From the cell containing the given text, extract its center point as (X, Y) coordinate. 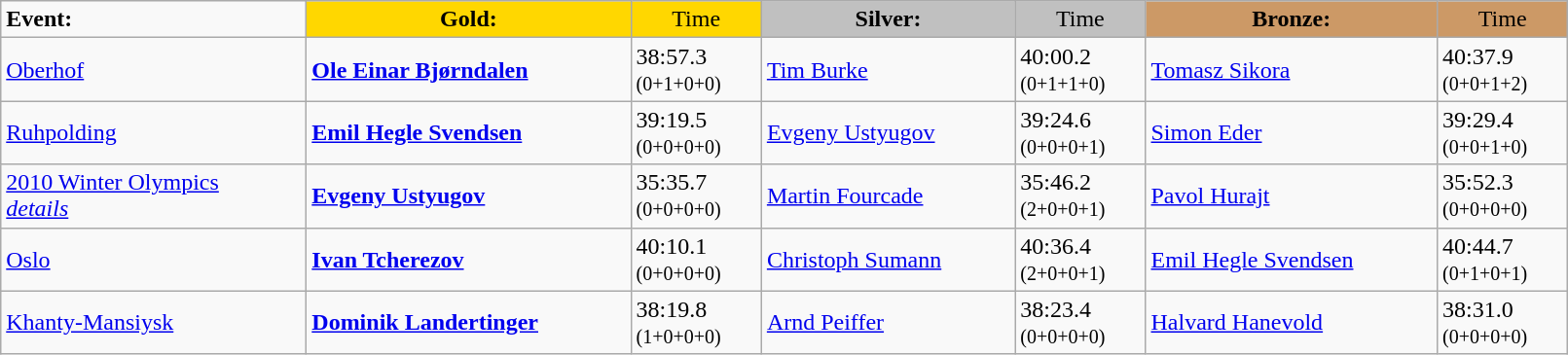
Ivan Tcherezov (469, 259)
40:10.1(0+0+0+0) (696, 259)
38:19.8(1+0+0+0) (696, 323)
Oslo (154, 259)
Martin Fourcade (888, 196)
35:52.3(0+0+0+0) (1502, 196)
39:24.6(0+0+0+1) (1080, 132)
39:29.4(0+0+1+0) (1502, 132)
Oberhof (154, 70)
40:37.9(0+0+1+2) (1502, 70)
Halvard Hanevold (1291, 323)
Tomasz Sikora (1291, 70)
Khanty-Mansiysk (154, 323)
Dominik Landertinger (469, 323)
38:57.3(0+1+0+0) (696, 70)
Tim Burke (888, 70)
Arnd Peiffer (888, 323)
Ruhpolding (154, 132)
Silver: (888, 19)
2010 Winter Olympicsdetails (154, 196)
38:31.0(0+0+0+0) (1502, 323)
Gold: (469, 19)
38:23.4(0+0+0+0) (1080, 323)
Ole Einar Bjørndalen (469, 70)
40:00.2(0+1+1+0) (1080, 70)
Bronze: (1291, 19)
Christoph Sumann (888, 259)
35:46.2(2+0+0+1) (1080, 196)
39:19.5(0+0+0+0) (696, 132)
Event: (154, 19)
Pavol Hurajt (1291, 196)
40:44.7(0+1+0+1) (1502, 259)
35:35.7(0+0+0+0) (696, 196)
40:36.4(2+0+0+1) (1080, 259)
Simon Eder (1291, 132)
